Output the [x, y] coordinate of the center of the cell containing the given text.  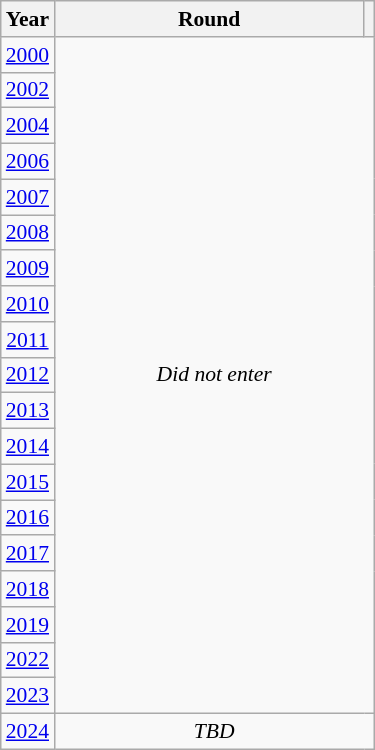
2023 [28, 696]
2004 [28, 126]
Round [209, 19]
2010 [28, 304]
2006 [28, 162]
2008 [28, 233]
Did not enter [214, 376]
2012 [28, 375]
Year [28, 19]
2018 [28, 589]
2019 [28, 625]
2017 [28, 554]
2000 [28, 55]
2002 [28, 90]
2016 [28, 518]
2009 [28, 269]
2011 [28, 340]
2024 [28, 732]
2007 [28, 197]
2013 [28, 411]
2014 [28, 447]
2015 [28, 482]
2022 [28, 660]
TBD [214, 732]
